Determine the [x, y] coordinate at the center of the cell enclosing the given text.  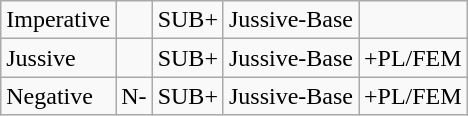
Imperative [58, 20]
Jussive [58, 58]
Negative [58, 96]
N- [134, 96]
